Scan for the cell matching the given text and deliver its (x, y) coordinate at center. 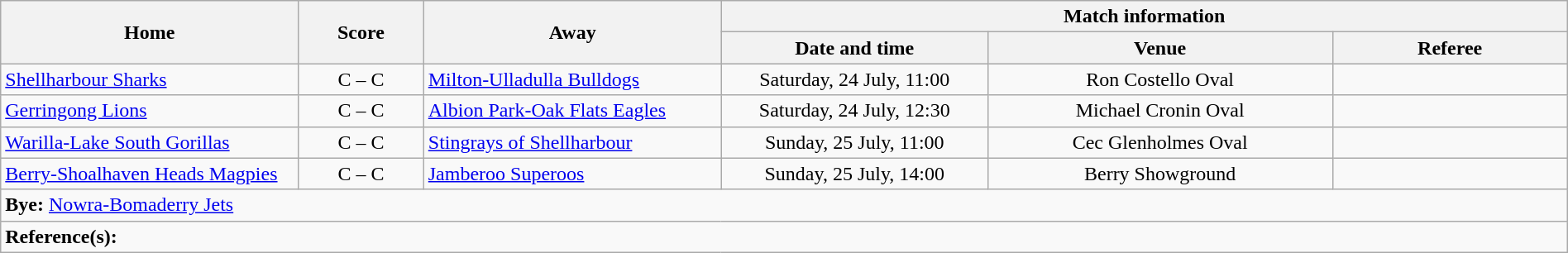
Gerringong Lions (150, 111)
Stingrays of Shellharbour (572, 142)
Reference(s): (784, 236)
Match information (1145, 17)
Berry-Shoalhaven Heads Magpies (150, 174)
Shellharbour Sharks (150, 79)
Albion Park-Oak Flats Eagles (572, 111)
Michael Cronin Oval (1159, 111)
Berry Showground (1159, 174)
Cec Glenholmes Oval (1159, 142)
Warilla-Lake South Gorillas (150, 142)
Score (361, 32)
Milton-Ulladulla Bulldogs (572, 79)
Venue (1159, 48)
Away (572, 32)
Date and time (854, 48)
Ron Costello Oval (1159, 79)
Sunday, 25 July, 14:00 (854, 174)
Sunday, 25 July, 11:00 (854, 142)
Saturday, 24 July, 11:00 (854, 79)
Jamberoo Superoos (572, 174)
Bye: Nowra-Bomaderry Jets (784, 205)
Saturday, 24 July, 12:30 (854, 111)
Home (150, 32)
Referee (1450, 48)
